For the text-containing cell, return its midpoint in [x, y] coordinate format. 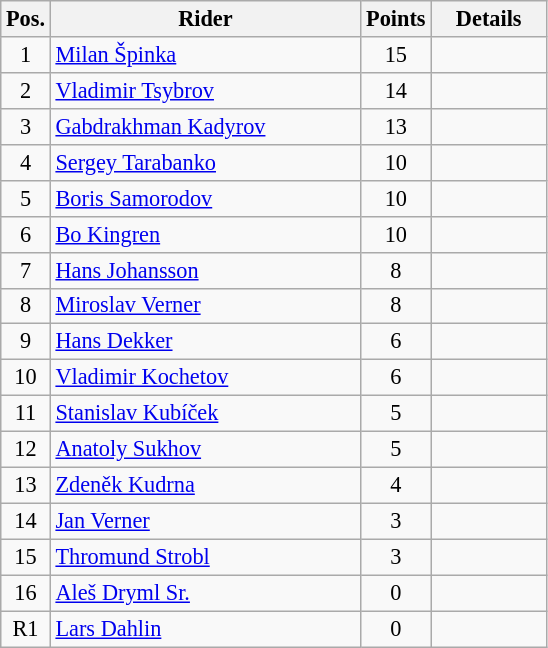
Thromund Strobl [205, 557]
2 [26, 90]
16 [26, 593]
Gabdrakhman Kadyrov [205, 126]
Hans Johansson [205, 270]
Bo Kingren [205, 234]
Points [396, 19]
Rider [205, 19]
9 [26, 342]
Stanislav Kubíček [205, 414]
Jan Verner [205, 521]
Milan Špinka [205, 55]
R1 [26, 629]
Pos. [26, 19]
7 [26, 270]
Vladimir Kochetov [205, 378]
1 [26, 55]
Sergey Tarabanko [205, 162]
12 [26, 450]
Hans Dekker [205, 342]
Miroslav Verner [205, 306]
Boris Samorodov [205, 198]
11 [26, 414]
Details [488, 19]
Zdeněk Kudrna [205, 485]
Anatoly Sukhov [205, 450]
Aleš Dryml Sr. [205, 593]
Vladimir Tsybrov [205, 90]
Lars Dahlin [205, 629]
